Pinpoint the cell where the given text exists, returning its (x, y) midpoint coordinate. 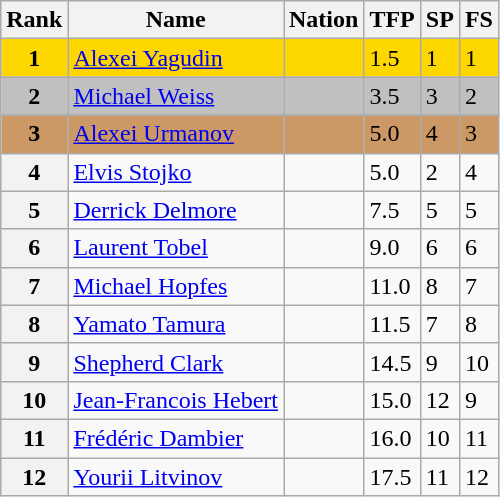
9.0 (392, 248)
Laurent Tobel (176, 248)
7.5 (392, 210)
16.0 (392, 438)
3.5 (392, 96)
1.5 (392, 58)
11.5 (392, 324)
TFP (392, 20)
Michael Hopfes (176, 286)
Elvis Stojko (176, 172)
Nation (324, 20)
Alexei Yagudin (176, 58)
Michael Weiss (176, 96)
Frédéric Dambier (176, 438)
Yamato Tamura (176, 324)
Jean-Francois Hebert (176, 400)
FS (478, 20)
Name (176, 20)
Alexei Urmanov (176, 134)
Yourii Litvinov (176, 477)
Rank (34, 20)
14.5 (392, 362)
Derrick Delmore (176, 210)
Shepherd Clark (176, 362)
15.0 (392, 400)
11.0 (392, 286)
17.5 (392, 477)
SP (440, 20)
